Return (X, Y) of the center of cell containing provided text 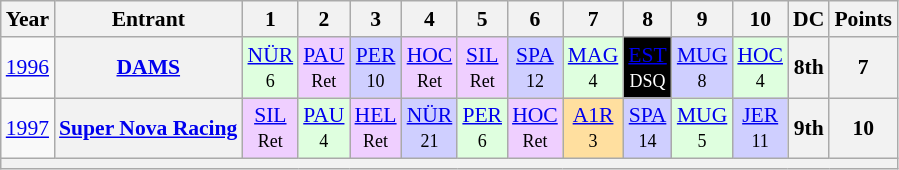
PAU4 (324, 128)
DAMS (148, 68)
4 (430, 19)
1996 (28, 68)
8th (808, 68)
PER6 (482, 128)
MUG8 (702, 68)
3 (376, 19)
Super Nova Racing (148, 128)
6 (535, 19)
NÜR6 (270, 68)
MUG5 (702, 128)
2 (324, 19)
HELRet (376, 128)
Points (863, 19)
SPA14 (648, 128)
1997 (28, 128)
PAURet (324, 68)
MAG4 (594, 68)
SPA12 (535, 68)
9th (808, 128)
DC (808, 19)
HOC4 (760, 68)
9 (702, 19)
A1R3 (594, 128)
JER11 (760, 128)
Year (28, 19)
5 (482, 19)
Entrant (148, 19)
ESTDSQ (648, 68)
NÜR21 (430, 128)
PER10 (376, 68)
8 (648, 19)
1 (270, 19)
